Capture the cell that displays the provided text and extract its [X, Y] central coordinate. 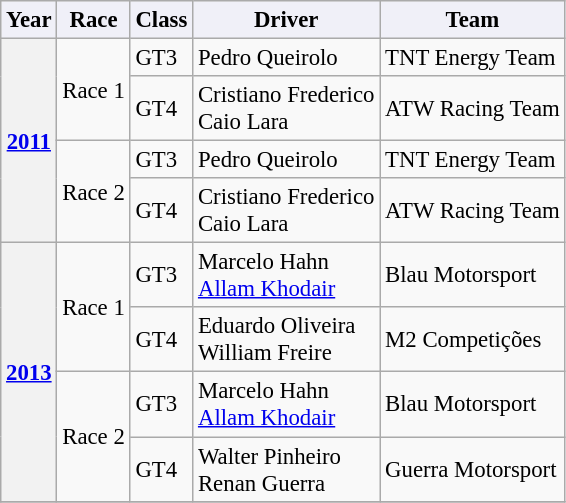
Eduardo Oliveira William Freire [286, 340]
2013 [29, 372]
Guerra Motorsport [472, 470]
Year [29, 20]
Team [472, 20]
M2 Competições [472, 340]
Walter Pinheiro Renan Guerra [286, 470]
Race [94, 20]
2011 [29, 141]
Driver [286, 20]
Class [162, 20]
